Extract the (X, Y) coordinate from the center of the cell holding the provided text.  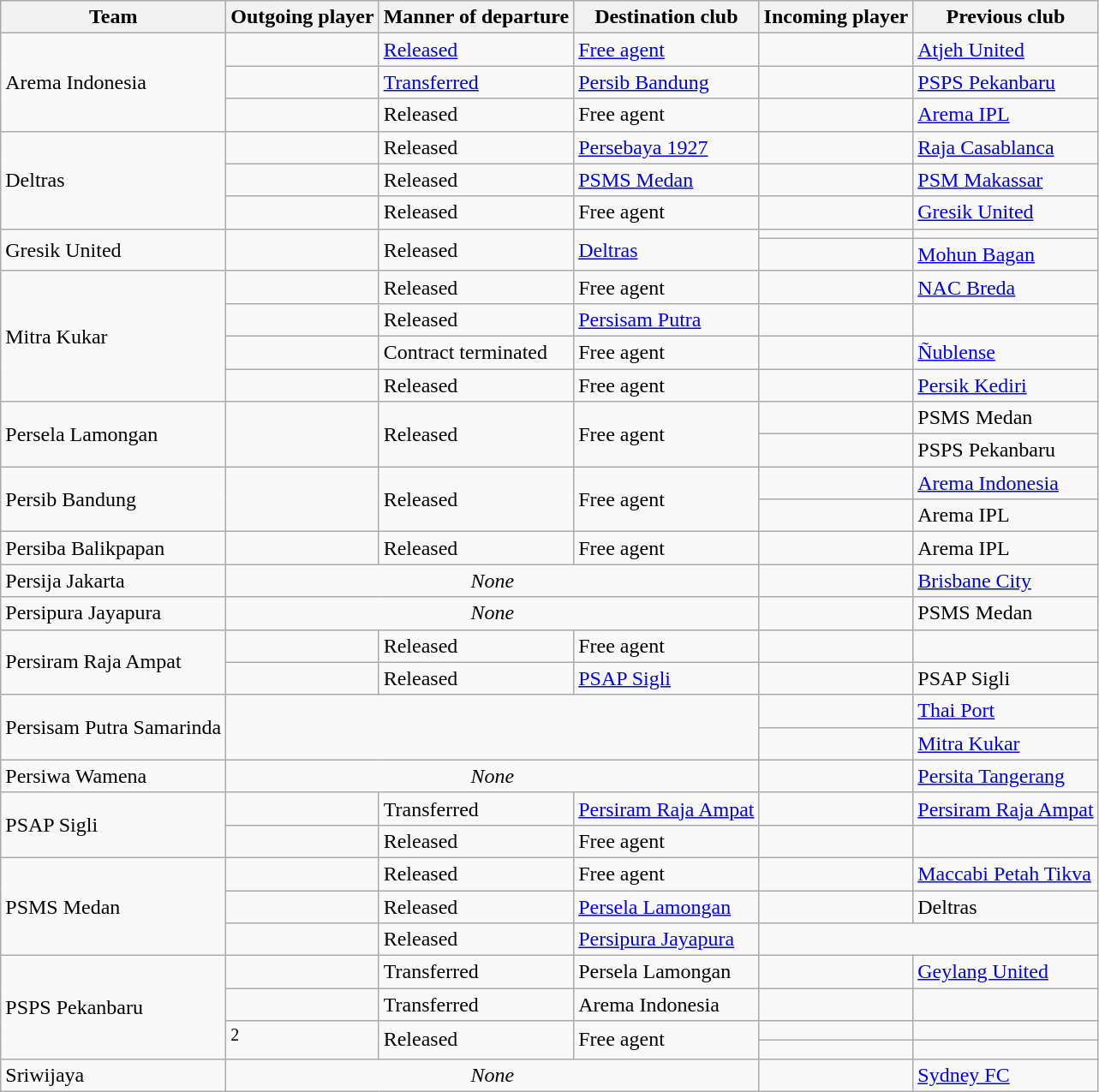
Mohun Bagan (1006, 254)
Incoming player (836, 17)
Contract terminated (476, 352)
Destination club (666, 17)
Persiwa Wamena (113, 776)
Ñublense (1006, 352)
Geylang United (1006, 972)
Atjeh United (1006, 50)
Manner of departure (476, 17)
NAC Breda (1006, 287)
Outgoing player (302, 17)
Sriwijaya (113, 1075)
PSM Makassar (1006, 180)
Persik Kediri (1006, 385)
Persisam Putra Samarinda (113, 727)
Persiba Balikpapan (113, 548)
Persija Jakarta (113, 581)
Team (113, 17)
Persisam Putra (666, 319)
2 (302, 1040)
Brisbane City (1006, 581)
Persebaya 1927 (666, 147)
Raja Casablanca (1006, 147)
Previous club (1006, 17)
Maccabi Petah Tikva (1006, 874)
Sydney FC (1006, 1075)
Thai Port (1006, 711)
Persita Tangerang (1006, 776)
